Output the (x, y) coordinate of the center of the cell containing the given text.  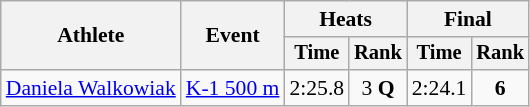
Final (468, 19)
2:25.8 (316, 88)
6 (500, 88)
K-1 500 m (233, 88)
Daniela Walkowiak (91, 88)
3 Q (378, 88)
Athlete (91, 36)
2:24.1 (440, 88)
Heats (345, 19)
Event (233, 36)
